From the cell containing the given text, extract its center point as (X, Y) coordinate. 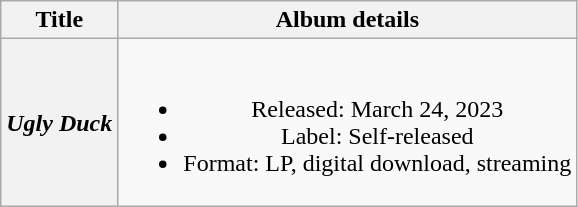
Released: March 24, 2023Label: Self-releasedFormat: LP, digital download, streaming (348, 122)
Ugly Duck (60, 122)
Album details (348, 20)
Title (60, 20)
